Identify which cell holds the provided text, then report its (X, Y) central coordinate. 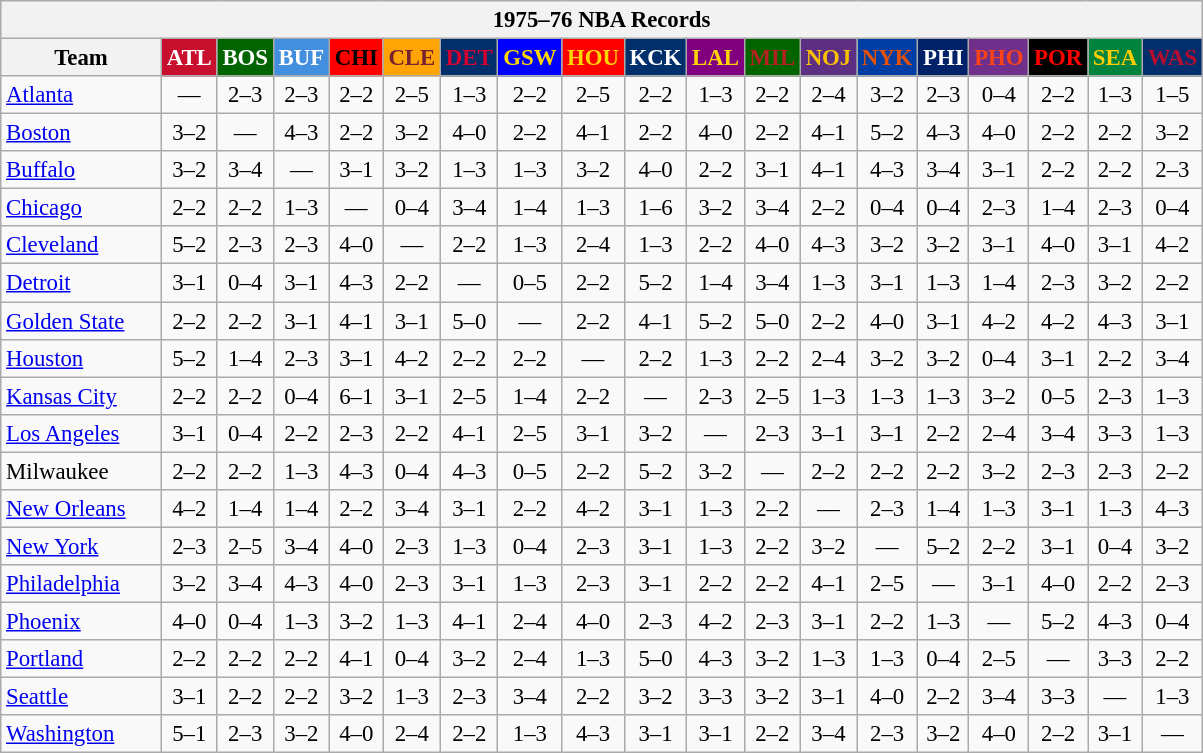
New York (82, 546)
New Orleans (82, 509)
Detroit (82, 283)
NYK (888, 58)
Houston (82, 358)
Kansas City (82, 396)
LAL (716, 58)
Los Angeles (82, 433)
KCK (656, 58)
Boston (82, 133)
Buffalo (82, 170)
ATL (189, 58)
PHI (944, 58)
CHI (356, 58)
Atlanta (82, 95)
Team (82, 58)
Seattle (82, 697)
1–6 (656, 208)
Cleveland (82, 245)
MIL (772, 58)
GSW (530, 58)
Chicago (82, 208)
Milwaukee (82, 471)
BOS (245, 58)
DET (470, 58)
Washington (82, 734)
Golden State (82, 321)
CLE (412, 58)
6–1 (356, 396)
POR (1058, 58)
Philadelphia (82, 584)
BUF (301, 58)
Portland (82, 659)
WAS (1172, 58)
HOU (594, 58)
5–1 (189, 734)
Phoenix (82, 621)
1–5 (1172, 95)
SEA (1116, 58)
1975–76 NBA Records (602, 20)
NOJ (828, 58)
PHO (999, 58)
